Scan for the cell matching the given text and deliver its (x, y) coordinate at center. 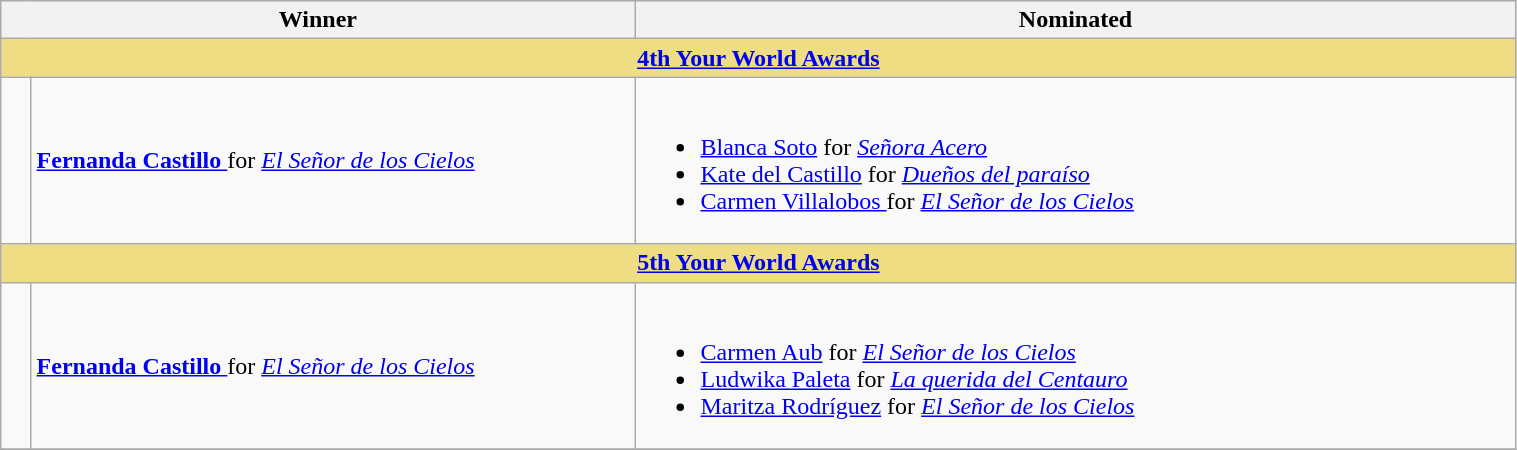
Carmen Aub for El Señor de los CielosLudwika Paleta for La querida del CentauroMaritza Rodríguez for El Señor de los Cielos (1076, 366)
4th Your World Awards (758, 58)
Winner (318, 20)
Nominated (1076, 20)
Blanca Soto for Señora AceroKate del Castillo for Dueños del paraísoCarmen Villalobos for El Señor de los Cielos (1076, 160)
5th Your World Awards (758, 263)
